Find where the given text appears and provide that cell's center as [x, y] coordinate. 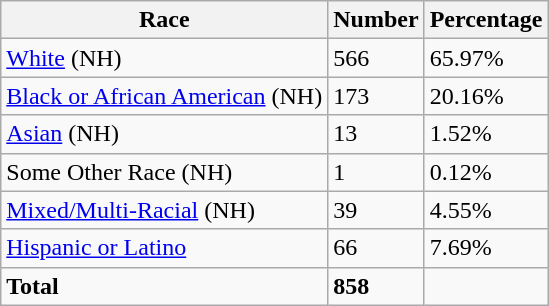
Black or African American (NH) [164, 96]
Number [376, 20]
566 [376, 58]
0.12% [486, 172]
Asian (NH) [164, 134]
Some Other Race (NH) [164, 172]
66 [376, 248]
1.52% [486, 134]
Total [164, 286]
Percentage [486, 20]
858 [376, 286]
20.16% [486, 96]
Mixed/Multi-Racial (NH) [164, 210]
4.55% [486, 210]
13 [376, 134]
7.69% [486, 248]
Race [164, 20]
White (NH) [164, 58]
173 [376, 96]
Hispanic or Latino [164, 248]
65.97% [486, 58]
39 [376, 210]
1 [376, 172]
